Search for the cell housing the specified text and yield its [X, Y] center coordinate. 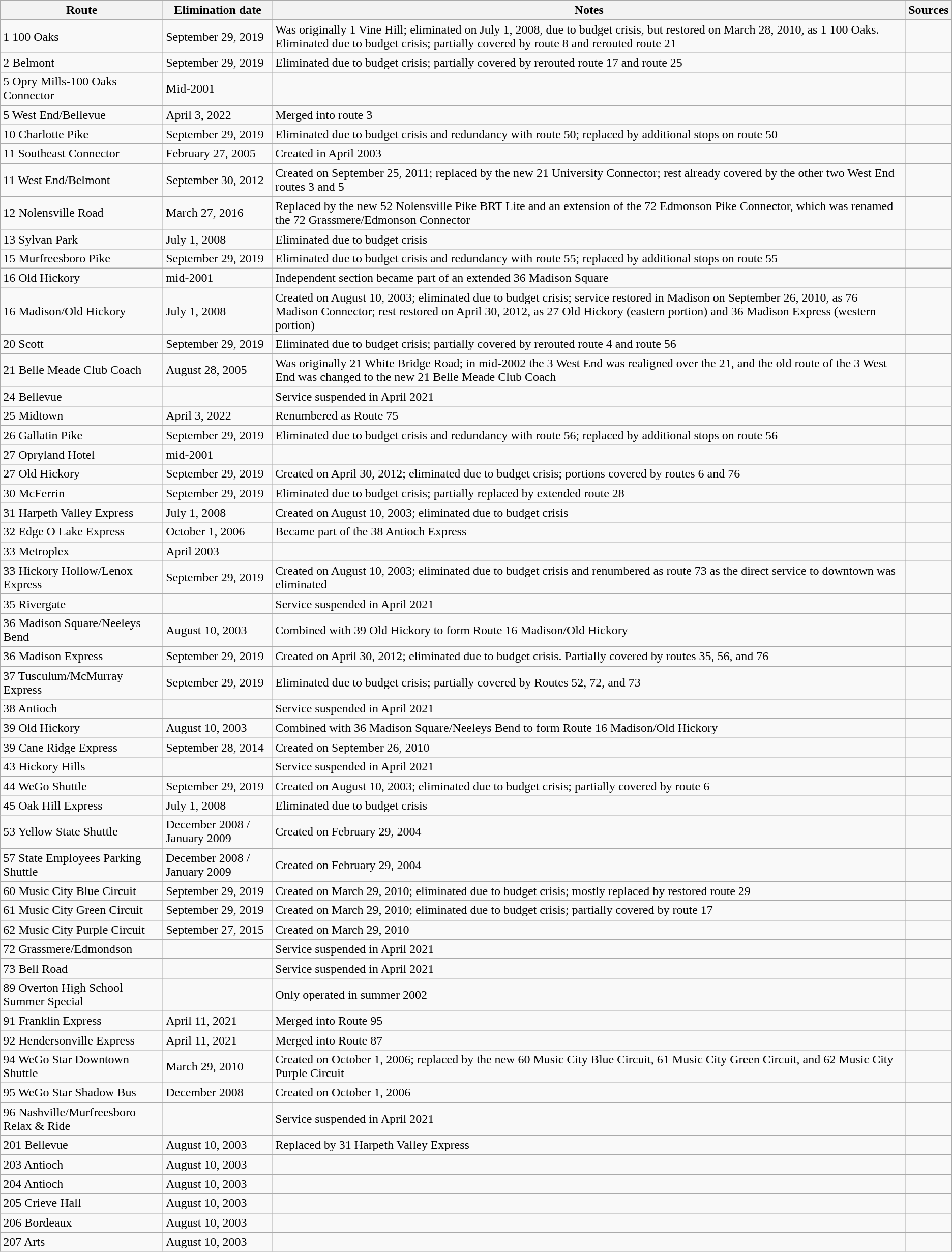
32 Edge O Lake Express [82, 532]
April 2003 [218, 551]
September 28, 2014 [218, 748]
15 Murfreesboro Pike [82, 258]
Eliminated due to budget crisis; partially covered by rerouted route 4 and route 56 [589, 344]
36 Madison Express [82, 656]
201 Bellevue [82, 1145]
36 Madison Square/Neeleys Bend [82, 630]
96 Nashville/Murfreesboro Relax & Ride [82, 1119]
August 28, 2005 [218, 370]
Created on August 10, 2003; eliminated due to budget crisis [589, 513]
26 Gallatin Pike [82, 435]
Created on March 29, 2010 [589, 930]
Created on September 26, 2010 [589, 748]
Sources [929, 10]
203 Antioch [82, 1165]
21 Belle Meade Club Coach [82, 370]
11 West End/Belmont [82, 180]
Created in April 2003 [589, 154]
Created on March 29, 2010; eliminated due to budget crisis; partially covered by route 17 [589, 910]
61 Music City Green Circuit [82, 910]
Only operated in summer 2002 [589, 995]
Independent section became part of an extended 36 Madison Square [589, 278]
31 Harpeth Valley Express [82, 513]
February 27, 2005 [218, 154]
27 Old Hickory [82, 474]
35 Rivergate [82, 604]
92 Hendersonville Express [82, 1040]
37 Tusculum/McMurray Express [82, 682]
204 Antioch [82, 1184]
Merged into route 3 [589, 115]
Combined with 39 Old Hickory to form Route 16 Madison/Old Hickory [589, 630]
Became part of the 38 Antioch Express [589, 532]
24 Bellevue [82, 397]
38 Antioch [82, 709]
September 27, 2015 [218, 930]
11 Southeast Connector [82, 154]
Eliminated due to budget crisis and redundancy with route 56; replaced by additional stops on route 56 [589, 435]
33 Hickory Hollow/Lenox Express [82, 578]
39 Cane Ridge Express [82, 748]
33 Metroplex [82, 551]
Notes [589, 10]
25 Midtown [82, 416]
2 Belmont [82, 63]
Created on March 29, 2010; eliminated due to budget crisis; mostly replaced by restored route 29 [589, 891]
72 Grassmere/Edmondson [82, 949]
91 Franklin Express [82, 1021]
5 Opry Mills-100 Oaks Connector [82, 88]
Eliminated due to budget crisis; partially replaced by extended route 28 [589, 493]
Created on April 30, 2012; eliminated due to budget crisis. Partially covered by routes 35, 56, and 76 [589, 656]
Route [82, 10]
45 Oak Hill Express [82, 806]
44 WeGo Shuttle [82, 786]
Created on August 10, 2003; eliminated due to budget crisis and renumbered as route 73 as the direct service to downtown was eliminated [589, 578]
16 Old Hickory [82, 278]
60 Music City Blue Circuit [82, 891]
95 WeGo Star Shadow Bus [82, 1093]
Elimination date [218, 10]
October 1, 2006 [218, 532]
Eliminated due to budget crisis; partially covered by Routes 52, 72, and 73 [589, 682]
September 30, 2012 [218, 180]
205 Crieve Hall [82, 1203]
Created on September 25, 2011; replaced by the new 21 University Connector; rest already covered by the other two West End routes 3 and 5 [589, 180]
Eliminated due to budget crisis and redundancy with route 55; replaced by additional stops on route 55 [589, 258]
Merged into Route 95 [589, 1021]
206 Bordeaux [82, 1223]
57 State Employees Parking Shuttle [82, 865]
Mid-2001 [218, 88]
Created on October 1, 2006 [589, 1093]
94 WeGo Star Downtown Shuttle [82, 1067]
March 27, 2016 [218, 213]
Eliminated due to budget crisis and redundancy with route 50; replaced by additional stops on route 50 [589, 134]
20 Scott [82, 344]
12 Nolensville Road [82, 213]
March 29, 2010 [218, 1067]
73 Bell Road [82, 968]
1 100 Oaks [82, 37]
10 Charlotte Pike [82, 134]
Created on October 1, 2006; replaced by the new 60 Music City Blue Circuit, 61 Music City Green Circuit, and 62 Music City Purple Circuit [589, 1067]
Combined with 36 Madison Square/Neeleys Bend to form Route 16 Madison/Old Hickory [589, 728]
207 Arts [82, 1242]
13 Sylvan Park [82, 239]
89 Overton High School Summer Special [82, 995]
43 Hickory Hills [82, 767]
Merged into Route 87 [589, 1040]
16 Madison/Old Hickory [82, 311]
Eliminated due to budget crisis; partially covered by rerouted route 17 and route 25 [589, 63]
Created on August 10, 2003; eliminated due to budget crisis; partially covered by route 6 [589, 786]
December 2008 [218, 1093]
Created on April 30, 2012; eliminated due to budget crisis; portions covered by routes 6 and 76 [589, 474]
30 McFerrin [82, 493]
27 Opryland Hotel [82, 455]
5 West End/Bellevue [82, 115]
Renumbered as Route 75 [589, 416]
62 Music City Purple Circuit [82, 930]
53 Yellow State Shuttle [82, 832]
Replaced by 31 Harpeth Valley Express [589, 1145]
39 Old Hickory [82, 728]
